Extract the [X, Y] coordinate from the center of the cell holding the provided text.  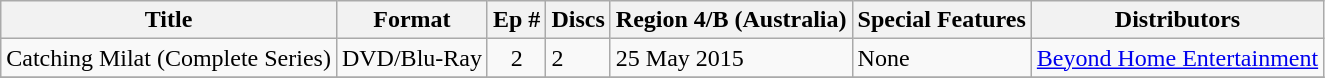
DVD/Blu-Ray [412, 58]
Catching Milat (Complete Series) [169, 58]
Format [412, 20]
Ep # [516, 20]
25 May 2015 [731, 58]
Region 4/B (Australia) [731, 20]
Special Features [942, 20]
Distributors [1177, 20]
Title [169, 20]
Beyond Home Entertainment [1177, 58]
None [942, 58]
Discs [578, 20]
